Extract the [X, Y] coordinate from the center of the cell holding the provided text.  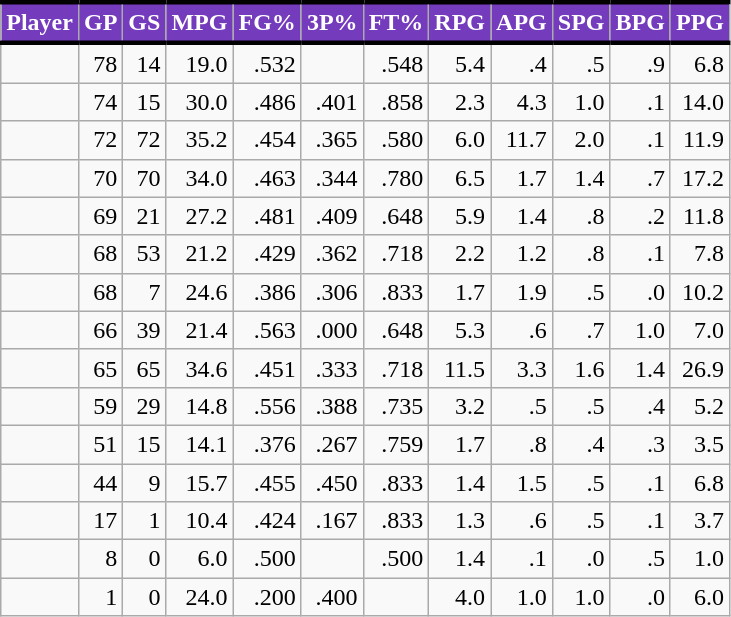
1.2 [522, 254]
69 [100, 216]
.409 [332, 216]
3P% [332, 22]
.365 [332, 140]
.386 [267, 292]
9 [144, 483]
5.3 [460, 330]
.400 [332, 597]
26.9 [700, 368]
.759 [396, 444]
.267 [332, 444]
.463 [267, 178]
3.7 [700, 521]
14.8 [200, 406]
24.6 [200, 292]
1.9 [522, 292]
2.0 [581, 140]
.580 [396, 140]
.563 [267, 330]
1.5 [522, 483]
7 [144, 292]
1.3 [460, 521]
17 [100, 521]
.333 [332, 368]
19.0 [200, 63]
4.0 [460, 597]
GS [144, 22]
5.4 [460, 63]
21 [144, 216]
7.8 [700, 254]
3.5 [700, 444]
.200 [267, 597]
.548 [396, 63]
MPG [200, 22]
21.2 [200, 254]
39 [144, 330]
.362 [332, 254]
SPG [581, 22]
17.2 [700, 178]
GP [100, 22]
51 [100, 444]
.9 [640, 63]
53 [144, 254]
7.0 [700, 330]
44 [100, 483]
4.3 [522, 102]
.780 [396, 178]
.451 [267, 368]
34.6 [200, 368]
29 [144, 406]
RPG [460, 22]
35.2 [200, 140]
2.2 [460, 254]
.306 [332, 292]
11.5 [460, 368]
.735 [396, 406]
59 [100, 406]
.388 [332, 406]
.376 [267, 444]
14.1 [200, 444]
10.4 [200, 521]
10.2 [700, 292]
.2 [640, 216]
.424 [267, 521]
27.2 [200, 216]
.450 [332, 483]
BPG [640, 22]
.481 [267, 216]
2.3 [460, 102]
78 [100, 63]
15.7 [200, 483]
74 [100, 102]
34.0 [200, 178]
11.9 [700, 140]
14 [144, 63]
.455 [267, 483]
.167 [332, 521]
66 [100, 330]
PPG [700, 22]
FG% [267, 22]
21.4 [200, 330]
3.2 [460, 406]
14.0 [700, 102]
11.7 [522, 140]
1.6 [581, 368]
FT% [396, 22]
Player [40, 22]
APG [522, 22]
.532 [267, 63]
24.0 [200, 597]
.486 [267, 102]
3.3 [522, 368]
.556 [267, 406]
8 [100, 559]
.858 [396, 102]
.401 [332, 102]
.000 [332, 330]
.344 [332, 178]
5.2 [700, 406]
30.0 [200, 102]
5.9 [460, 216]
.429 [267, 254]
.454 [267, 140]
.3 [640, 444]
11.8 [700, 216]
6.5 [460, 178]
